Find where the given text appears and provide that cell's center as [X, Y] coordinate. 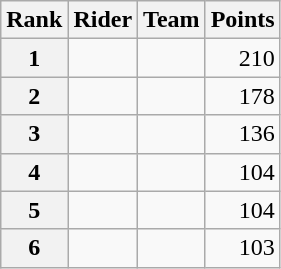
1 [34, 58]
210 [242, 58]
5 [34, 210]
136 [242, 134]
178 [242, 96]
2 [34, 96]
6 [34, 248]
Team [172, 20]
103 [242, 248]
Rank [34, 20]
Points [242, 20]
Rider [103, 20]
3 [34, 134]
4 [34, 172]
